Output the [x, y] coordinate of the center of the cell containing the given text.  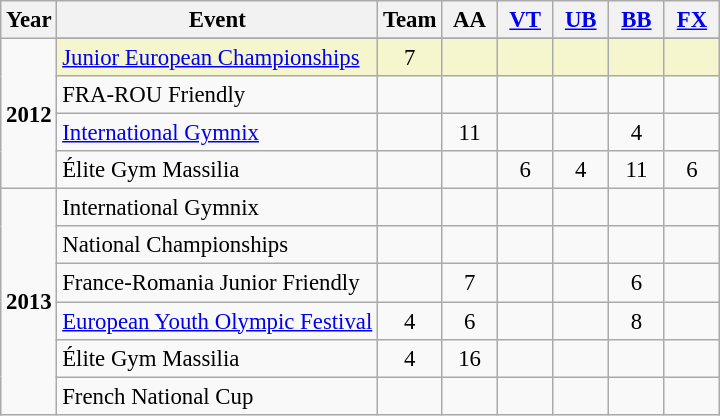
16 [470, 358]
AA [470, 20]
VT [525, 20]
French National Cup [218, 396]
8 [637, 321]
France-Romania Junior Friendly [218, 283]
Team [410, 20]
2013 [29, 302]
European Youth Olympic Festival [218, 321]
Junior European Championships [218, 58]
National Championships [218, 245]
Year [29, 20]
FRA-ROU Friendly [218, 95]
2012 [29, 114]
Event [218, 20]
UB [581, 20]
BB [637, 20]
FX [692, 20]
